Search for the cell housing the specified text and yield its (X, Y) center coordinate. 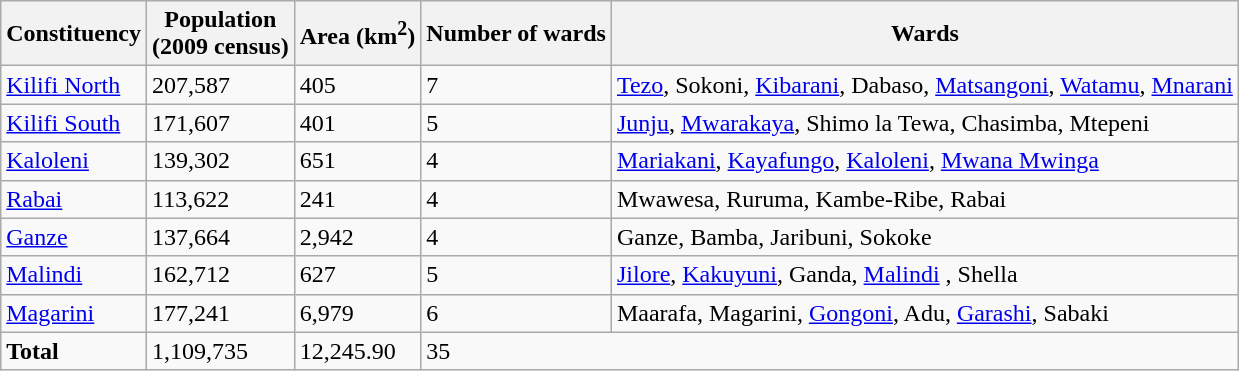
Number of wards (516, 34)
177,241 (220, 313)
Magarini (74, 313)
6 (516, 313)
Kaloleni (74, 161)
Rabai (74, 199)
Ganze, Bamba, Jaribuni, Sokoke (924, 237)
1,109,735 (220, 351)
241 (358, 199)
139,302 (220, 161)
Wards (924, 34)
Ganze (74, 237)
Tezo, Sokoni, Kibarani, Dabaso, Matsangoni, Watamu, Mnarani (924, 85)
Maarafa, Magarini, Gongoni, Adu, Garashi, Sabaki (924, 313)
113,622 (220, 199)
6,979 (358, 313)
Junju, Mwarakaya, Shimo la Tewa, Chasimba, Mtepeni (924, 123)
Kilifi North (74, 85)
Area (km2) (358, 34)
651 (358, 161)
137,664 (220, 237)
Kilifi South (74, 123)
401 (358, 123)
7 (516, 85)
Mwawesa, Ruruma, Kambe-Ribe, Rabai (924, 199)
2,942 (358, 237)
12,245.90 (358, 351)
627 (358, 275)
162,712 (220, 275)
Mariakani, Kayafungo, Kaloleni, Mwana Mwinga (924, 161)
Constituency (74, 34)
Malindi (74, 275)
171,607 (220, 123)
405 (358, 85)
35 (830, 351)
Jilore, Kakuyuni, Ganda, Malindi , Shella (924, 275)
207,587 (220, 85)
Total (74, 351)
Population(2009 census) (220, 34)
